Locate the cell with the specified text and output its [x, y] center coordinate. 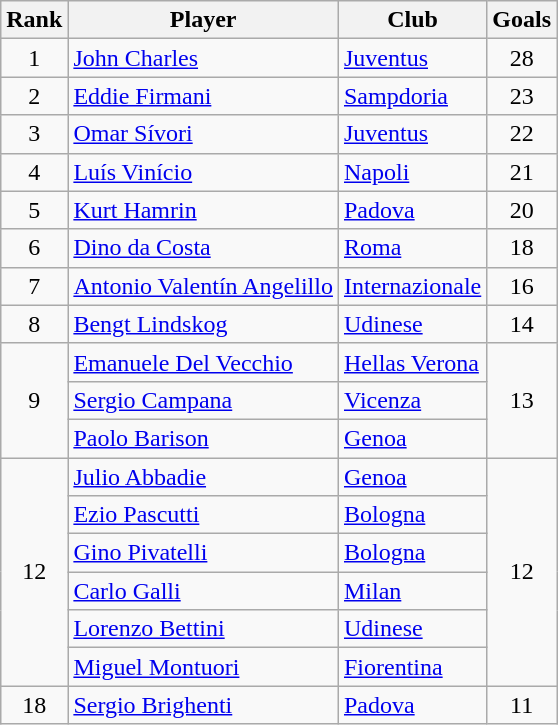
Milan [412, 591]
Gino Pivatelli [204, 553]
21 [522, 172]
Dino da Costa [204, 248]
Carlo Galli [204, 591]
9 [34, 400]
28 [522, 58]
5 [34, 210]
Fiorentina [412, 667]
Julio Abbadie [204, 477]
Lorenzo Bettini [204, 629]
23 [522, 96]
11 [522, 705]
14 [522, 324]
Goals [522, 20]
4 [34, 172]
Rank [34, 20]
Napoli [412, 172]
13 [522, 400]
Antonio Valentín Angelillo [204, 286]
20 [522, 210]
1 [34, 58]
Omar Sívori [204, 134]
2 [34, 96]
Hellas Verona [412, 362]
8 [34, 324]
Emanuele Del Vecchio [204, 362]
Internazionale [412, 286]
Kurt Hamrin [204, 210]
Sampdoria [412, 96]
Roma [412, 248]
Paolo Barison [204, 438]
Luís Vinício [204, 172]
Vicenza [412, 400]
6 [34, 248]
Sergio Campana [204, 400]
3 [34, 134]
Bengt Lindskog [204, 324]
22 [522, 134]
16 [522, 286]
Ezio Pascutti [204, 515]
Club [412, 20]
John Charles [204, 58]
Miguel Montuori [204, 667]
Player [204, 20]
Sergio Brighenti [204, 705]
7 [34, 286]
Eddie Firmani [204, 96]
